Identify which cell holds the provided text, then report its [x, y] central coordinate. 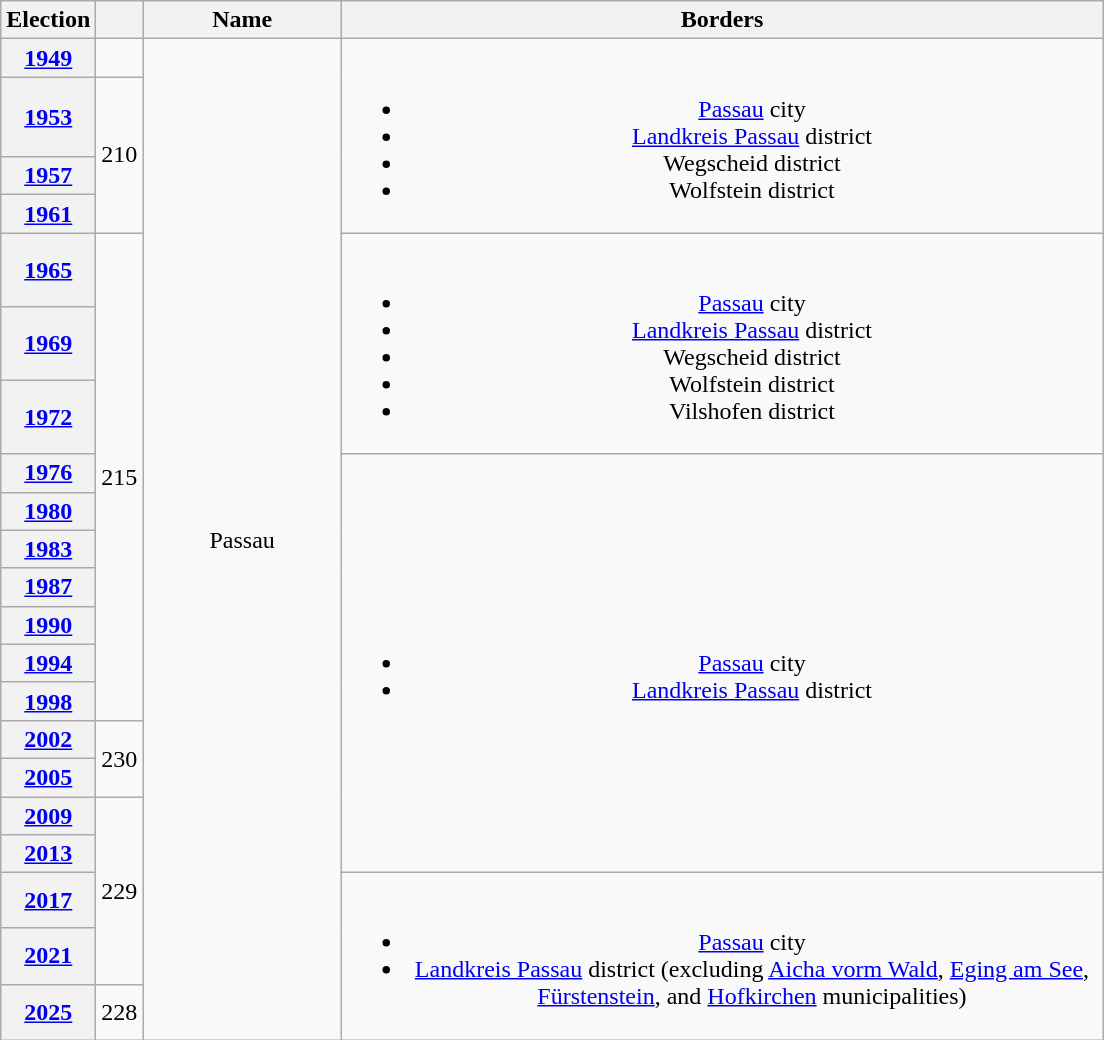
2025 [48, 1012]
1949 [48, 58]
2017 [48, 901]
1994 [48, 663]
1957 [48, 176]
1976 [48, 473]
1965 [48, 270]
228 [120, 1012]
1980 [48, 511]
1953 [48, 117]
Passau cityLandkreis Passau districtWegscheid districtWolfstein district [722, 136]
2009 [48, 815]
2005 [48, 777]
1961 [48, 214]
2002 [48, 739]
Passau [242, 540]
229 [120, 890]
1969 [48, 344]
1998 [48, 701]
1987 [48, 587]
Passau cityLandkreis Passau district [722, 664]
215 [120, 477]
Passau cityLandkreis Passau district (excluding Aicha vorm Wald, Eging am See, Fürstenstein, and Hofkirchen municipalities) [722, 956]
Election [48, 20]
210 [120, 155]
1990 [48, 625]
2021 [48, 956]
2013 [48, 854]
Passau cityLandkreis Passau districtWegscheid districtWolfstein districtVilshofen district [722, 344]
1972 [48, 417]
1983 [48, 549]
230 [120, 758]
Name [242, 20]
Borders [722, 20]
